Output the [x, y] coordinate of the center of the cell containing the given text.  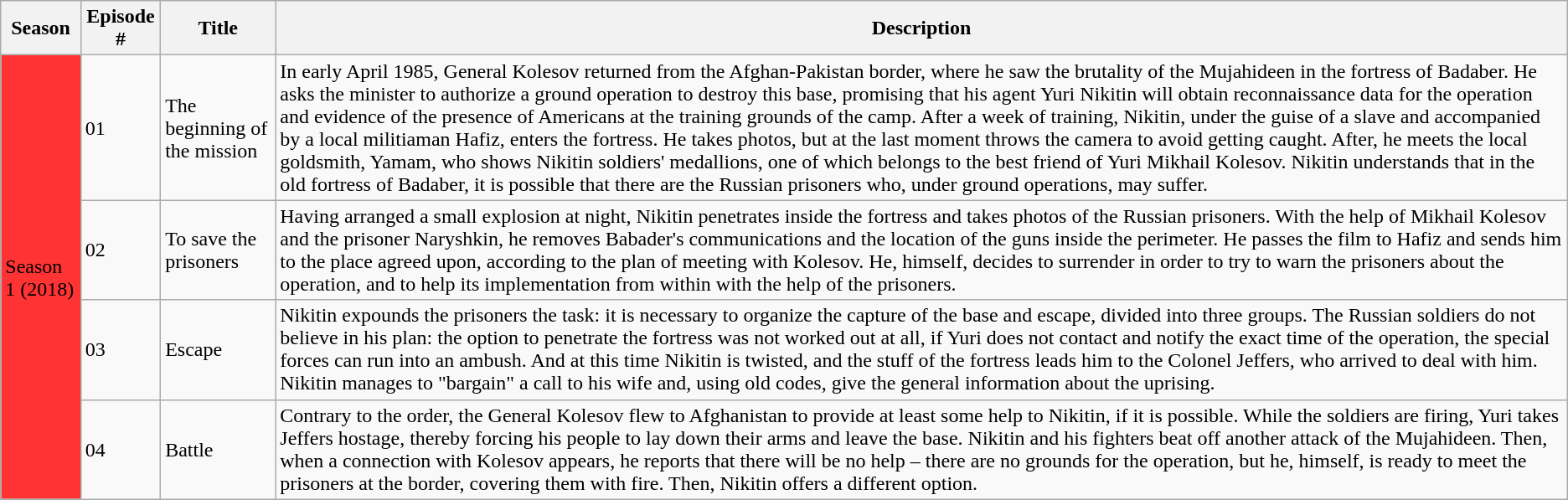
Escape [218, 350]
01 [121, 127]
Episode # [121, 28]
The beginning of the mission [218, 127]
Battle [218, 449]
03 [121, 350]
Season [41, 28]
02 [121, 250]
04 [121, 449]
To save the prisoners [218, 250]
Description [921, 28]
Season 1 (2018) [41, 277]
Title [218, 28]
